Return [x, y] of the center of cell containing provided text 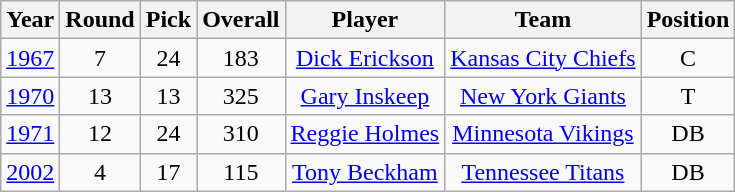
Pick [168, 20]
Overall [241, 20]
12 [100, 134]
1967 [30, 58]
New York Giants [543, 96]
Team [543, 20]
2002 [30, 172]
Minnesota Vikings [543, 134]
Player [365, 20]
Dick Erickson [365, 58]
17 [168, 172]
Reggie Holmes [365, 134]
1970 [30, 96]
115 [241, 172]
1971 [30, 134]
T [688, 96]
Tony Beckham [365, 172]
7 [100, 58]
310 [241, 134]
183 [241, 58]
Kansas City Chiefs [543, 58]
Year [30, 20]
4 [100, 172]
Position [688, 20]
Gary Inskeep [365, 96]
Tennessee Titans [543, 172]
C [688, 58]
325 [241, 96]
Round [100, 20]
